Pinpoint the cell where the given text exists, returning its [X, Y] midpoint coordinate. 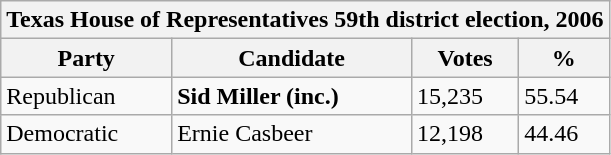
44.46 [564, 134]
Party [86, 58]
Republican [86, 96]
Texas House of Representatives 59th district election, 2006 [305, 20]
% [564, 58]
15,235 [466, 96]
55.54 [564, 96]
Votes [466, 58]
Sid Miller (inc.) [292, 96]
Candidate [292, 58]
Democratic [86, 134]
Ernie Casbeer [292, 134]
12,198 [466, 134]
